Identify which cell holds the provided text, then report its [x, y] central coordinate. 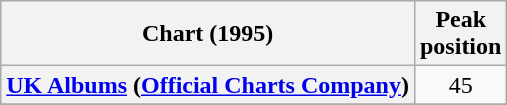
45 [460, 85]
Chart (1995) [208, 34]
Peakposition [460, 34]
UK Albums (Official Charts Company) [208, 85]
